Capture the cell that displays the provided text and extract its [x, y] central coordinate. 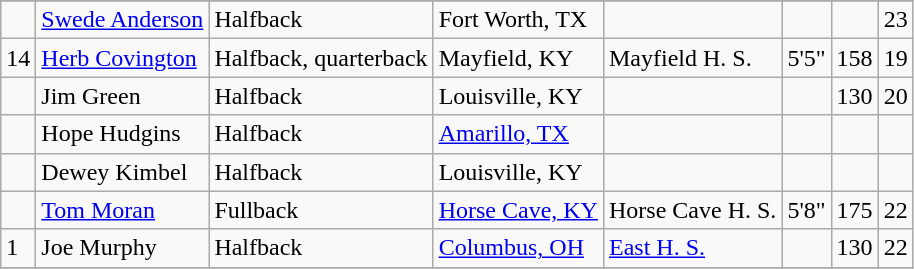
5'8" [806, 210]
Horse Cave H. S. [692, 210]
Columbus, OH [518, 248]
14 [18, 58]
Joe Murphy [122, 248]
19 [896, 58]
Swede Anderson [122, 20]
Fort Worth, TX [518, 20]
East H. S. [692, 248]
Jim Green [122, 96]
23 [896, 20]
Fullback [321, 210]
1 [18, 248]
Mayfield, KY [518, 58]
20 [896, 96]
Herb Covington [122, 58]
5'5" [806, 58]
Tom Moran [122, 210]
175 [854, 210]
Dewey Kimbel [122, 172]
Mayfield H. S. [692, 58]
Halfback, quarterback [321, 58]
Horse Cave, KY [518, 210]
Hope Hudgins [122, 134]
158 [854, 58]
Amarillo, TX [518, 134]
